Find where the given text appears and provide that cell's center as (x, y) coordinate. 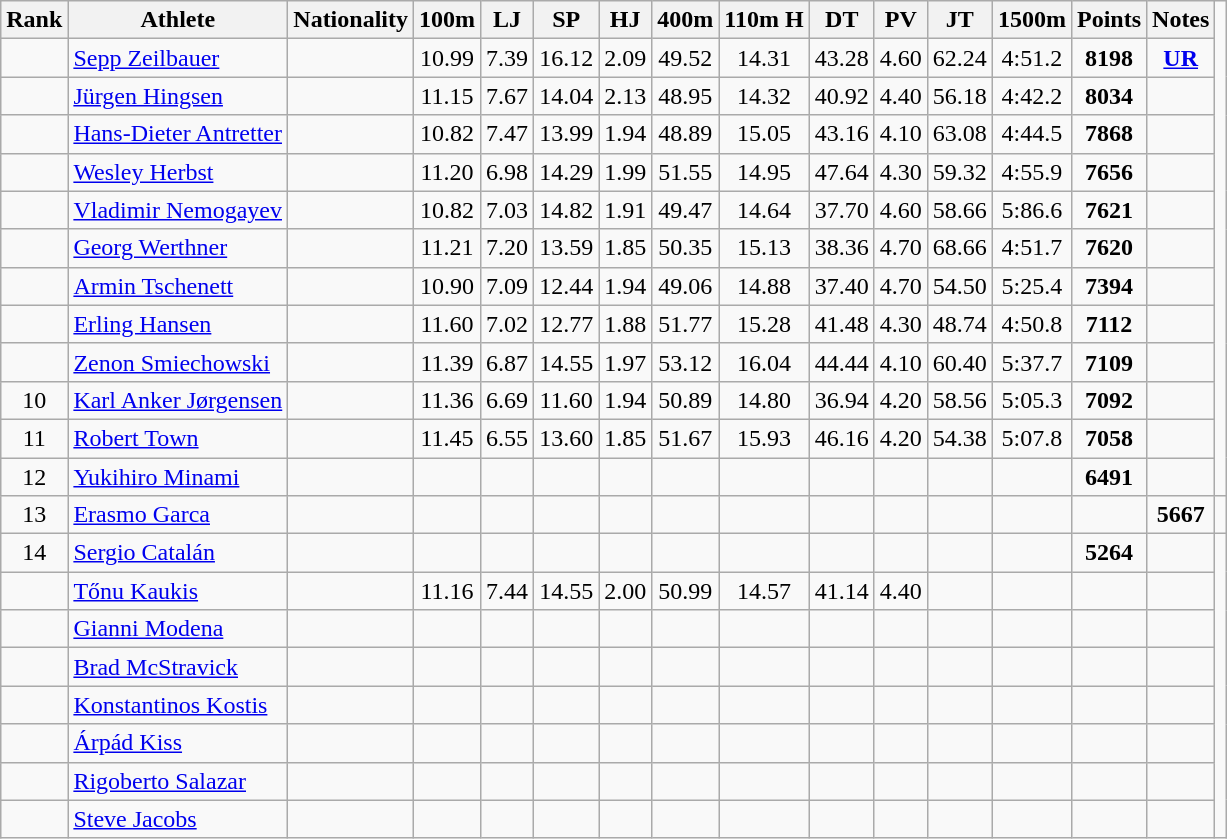
48.89 (686, 134)
53.12 (686, 362)
7109 (1108, 362)
41.48 (842, 324)
11.15 (448, 96)
Robert Town (178, 438)
Zenon Smiechowski (178, 362)
JT (960, 20)
Vladimir Nemogayev (178, 210)
7.20 (508, 248)
11.21 (448, 248)
12.44 (566, 286)
7.09 (508, 286)
1.91 (626, 210)
11.45 (448, 438)
11.39 (448, 362)
5:05.3 (1032, 400)
2.09 (626, 58)
63.08 (960, 134)
38.36 (842, 248)
13.59 (566, 248)
4:42.2 (1032, 96)
47.64 (842, 172)
Rank (34, 20)
16.12 (566, 58)
59.32 (960, 172)
15.93 (764, 438)
Points (1108, 20)
4:44.5 (1032, 134)
60.40 (960, 362)
Wesley Herbst (178, 172)
16.04 (764, 362)
14.95 (764, 172)
54.38 (960, 438)
Athlete (178, 20)
7.39 (508, 58)
58.56 (960, 400)
51.67 (686, 438)
7621 (1108, 210)
Armin Tschenett (178, 286)
Yukihiro Minami (178, 477)
7092 (1108, 400)
5:07.8 (1032, 438)
48.74 (960, 324)
14.29 (566, 172)
4:55.9 (1032, 172)
5:86.6 (1032, 210)
7.03 (508, 210)
14.31 (764, 58)
Konstantinos Kostis (178, 705)
11 (34, 438)
50.99 (686, 591)
15.13 (764, 248)
6491 (1108, 477)
14.57 (764, 591)
7.47 (508, 134)
7394 (1108, 286)
44.44 (842, 362)
50.89 (686, 400)
12.77 (566, 324)
Karl Anker Jørgensen (178, 400)
14 (34, 553)
14.88 (764, 286)
Erasmo Garca (178, 515)
LJ (508, 20)
13.60 (566, 438)
Tőnu Kaukis (178, 591)
8034 (1108, 96)
68.66 (960, 248)
PV (900, 20)
1.97 (626, 362)
14.80 (764, 400)
8198 (1108, 58)
Gianni Modena (178, 629)
36.94 (842, 400)
5:25.4 (1032, 286)
1500m (1032, 20)
110m H (764, 20)
4:51.2 (1032, 58)
Erling Hansen (178, 324)
40.92 (842, 96)
46.16 (842, 438)
SP (566, 20)
58.66 (960, 210)
14.32 (764, 96)
10 (34, 400)
49.47 (686, 210)
Sergio Catalán (178, 553)
10.90 (448, 286)
13 (34, 515)
1.88 (626, 324)
Árpád Kiss (178, 743)
62.24 (960, 58)
48.95 (686, 96)
6.55 (508, 438)
10.99 (448, 58)
51.77 (686, 324)
Jürgen Hingsen (178, 96)
14.82 (566, 210)
5:37.7 (1032, 362)
4:50.8 (1032, 324)
41.14 (842, 591)
HJ (626, 20)
51.55 (686, 172)
12 (34, 477)
2.13 (626, 96)
Sepp Zeilbauer (178, 58)
49.06 (686, 286)
7656 (1108, 172)
Notes (1181, 20)
100m (448, 20)
7112 (1108, 324)
37.40 (842, 286)
15.28 (764, 324)
7.02 (508, 324)
Georg Werthner (178, 248)
15.05 (764, 134)
43.28 (842, 58)
4:51.7 (1032, 248)
5667 (1181, 515)
Nationality (351, 20)
14.64 (764, 210)
13.99 (566, 134)
7.67 (508, 96)
400m (686, 20)
49.52 (686, 58)
Brad McStravick (178, 667)
11.16 (448, 591)
5264 (1108, 553)
2.00 (626, 591)
7.44 (508, 591)
DT (842, 20)
56.18 (960, 96)
7058 (1108, 438)
Hans-Dieter Antretter (178, 134)
7620 (1108, 248)
11.20 (448, 172)
6.69 (508, 400)
1.99 (626, 172)
7868 (1108, 134)
6.98 (508, 172)
50.35 (686, 248)
14.04 (566, 96)
37.70 (842, 210)
UR (1181, 58)
54.50 (960, 286)
6.87 (508, 362)
43.16 (842, 134)
Rigoberto Salazar (178, 781)
Steve Jacobs (178, 819)
11.36 (448, 400)
